For the text-containing cell, return its midpoint in [X, Y] coordinate format. 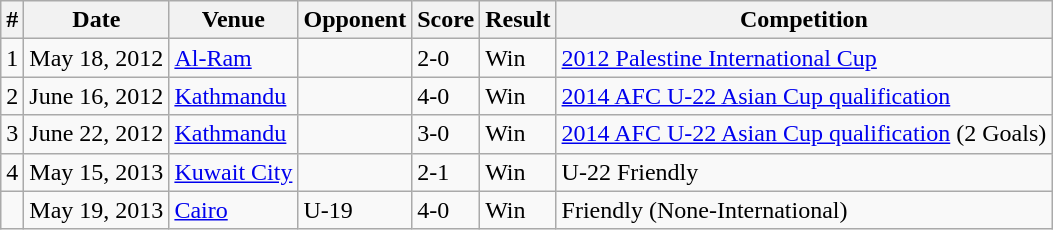
Friendly (None-International) [804, 210]
# [12, 20]
2014 AFC U-22 Asian Cup qualification [804, 96]
Score [446, 20]
4 [12, 172]
May 18, 2012 [96, 58]
3-0 [446, 134]
2012 Palestine International Cup [804, 58]
Result [518, 20]
Cairo [234, 210]
1 [12, 58]
Kuwait City [234, 172]
June 22, 2012 [96, 134]
May 15, 2013 [96, 172]
June 16, 2012 [96, 96]
Competition [804, 20]
2-0 [446, 58]
Venue [234, 20]
U-19 [355, 210]
Al-Ram [234, 58]
2 [12, 96]
U-22 Friendly [804, 172]
2-1 [446, 172]
Date [96, 20]
Opponent [355, 20]
2014 AFC U-22 Asian Cup qualification (2 Goals) [804, 134]
May 19, 2013 [96, 210]
3 [12, 134]
